Return the (X, Y) coordinate for the center point of the cell that contains the specified text.  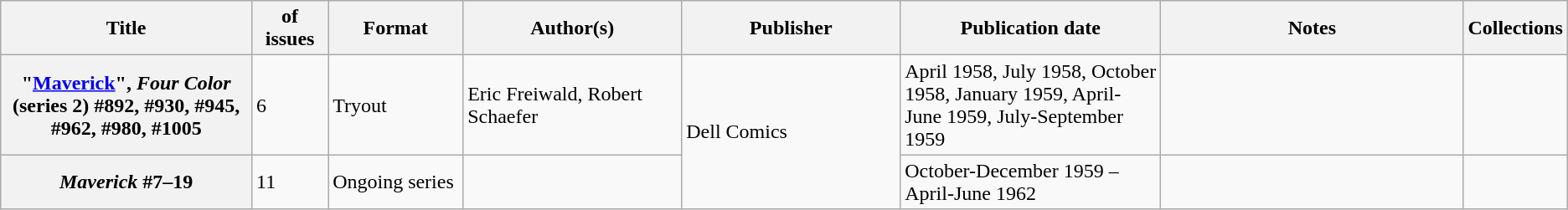
Title (126, 28)
Collections (1515, 28)
11 (290, 182)
"Maverick", Four Color (series 2) #892, #930, #945, #962, #980, #1005 (126, 105)
Format (395, 28)
October-December 1959 – April-June 1962 (1030, 182)
Notes (1312, 28)
Ongoing series (395, 182)
Publisher (791, 28)
Publication date (1030, 28)
6 (290, 105)
Author(s) (573, 28)
Eric Freiwald, Robert Schaefer (573, 105)
Dell Comics (791, 132)
Tryout (395, 105)
Maverick #7–19 (126, 182)
of issues (290, 28)
April 1958, July 1958, October 1958, January 1959, April-June 1959, July-September 1959 (1030, 105)
